From the cell containing the given text, extract its center point as (x, y) coordinate. 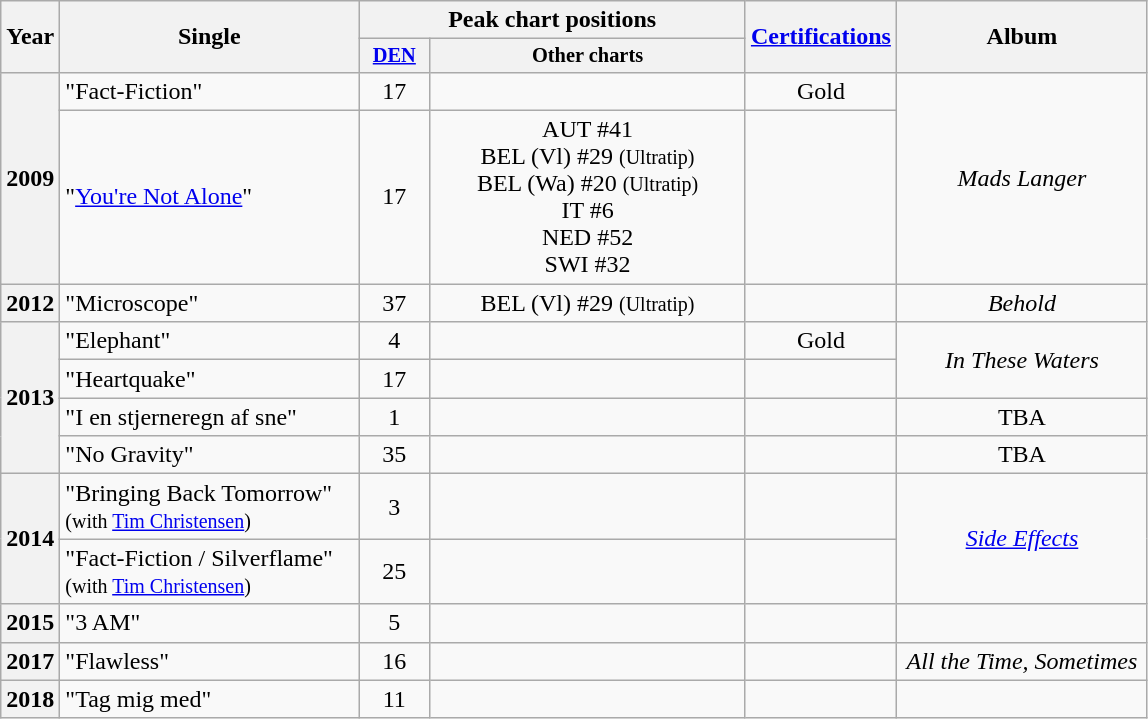
2014 (30, 539)
37 (394, 303)
1 (394, 417)
2013 (30, 398)
"Flawless" (210, 661)
"You're Not Alone" (210, 198)
16 (394, 661)
"Tag mig med" (210, 699)
"No Gravity" (210, 455)
2018 (30, 699)
Year (30, 37)
DEN (394, 56)
Single (210, 37)
Behold (1022, 303)
AUT #41 BEL (Vl) #29 (Ultratip) BEL (Wa) #20 (Ultratip) IT #6 NED #52 SWI #32 (588, 198)
5 (394, 623)
2009 (30, 178)
"3 AM" (210, 623)
"Bringing Back Tomorrow"(with Tim Christensen) (210, 506)
11 (394, 699)
BEL (Vl) #29 (Ultratip) (588, 303)
Album (1022, 37)
Certifications (820, 37)
"Fact-Fiction" (210, 91)
3 (394, 506)
2017 (30, 661)
35 (394, 455)
Other charts (588, 56)
In These Waters (1022, 360)
Mads Langer (1022, 178)
"Heartquake" (210, 379)
2012 (30, 303)
Side Effects (1022, 539)
All the Time, Sometimes (1022, 661)
"Elephant" (210, 341)
"Microscope" (210, 303)
"Fact-Fiction / Silverflame"(with Tim Christensen) (210, 572)
2015 (30, 623)
25 (394, 572)
Peak chart positions (552, 20)
4 (394, 341)
"I en stjerneregn af sne" (210, 417)
